Provide the [x, y] coordinate of the cell's center where the given text is located.  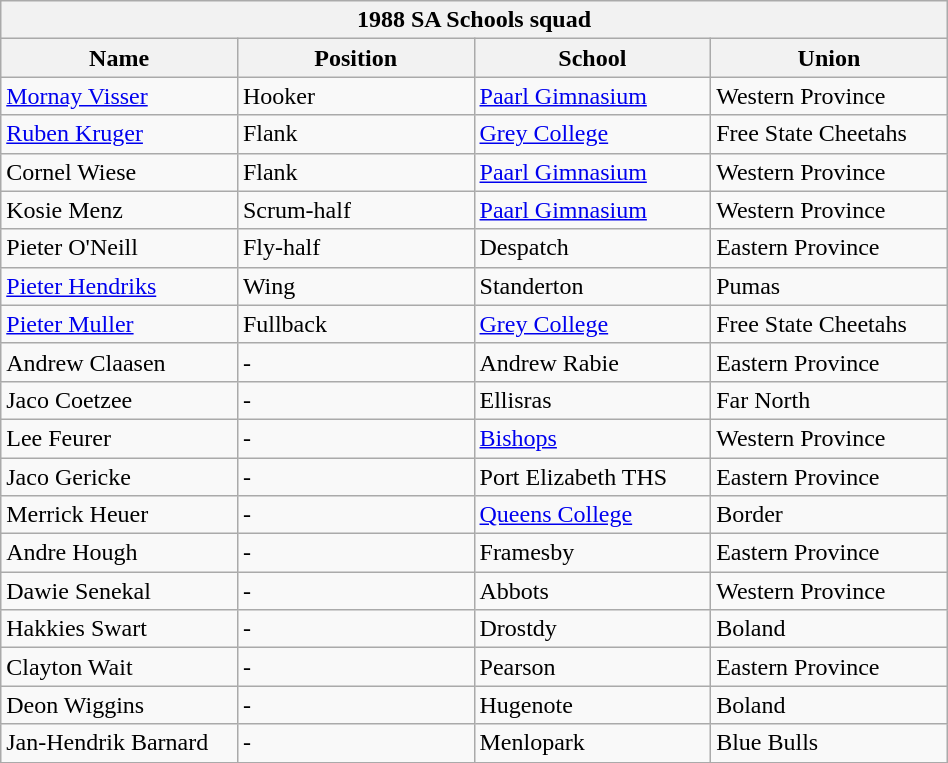
School [592, 58]
Fullback [356, 324]
Hakkies Swart [120, 629]
Far North [830, 400]
Pieter Muller [120, 324]
Lee Feurer [120, 438]
Position [356, 58]
Union [830, 58]
Dawie Senekal [120, 591]
Merrick Heuer [120, 515]
1988 SA Schools squad [474, 20]
Port Elizabeth THS [592, 477]
Mornay Visser [120, 96]
Ellisras [592, 400]
Cornel Wiese [120, 172]
Abbots [592, 591]
Queens College [592, 515]
Jaco Gericke [120, 477]
Bishops [592, 438]
Scrum-half [356, 210]
Jaco Coetzee [120, 400]
Fly-half [356, 248]
Border [830, 515]
Andre Hough [120, 553]
Kosie Menz [120, 210]
Hugenote [592, 705]
Blue Bulls [830, 743]
Framesby [592, 553]
Andrew Rabie [592, 362]
Pieter O'Neill [120, 248]
Pieter Hendriks [120, 286]
Menlopark [592, 743]
Pumas [830, 286]
Clayton Wait [120, 667]
Standerton [592, 286]
Andrew Claasen [120, 362]
Hooker [356, 96]
Pearson [592, 667]
Deon Wiggins [120, 705]
Ruben Kruger [120, 134]
Drostdy [592, 629]
Name [120, 58]
Wing [356, 286]
Despatch [592, 248]
Jan-Hendrik Barnard [120, 743]
